Determine the (x, y) coordinate at the center of the cell enclosing the given text.  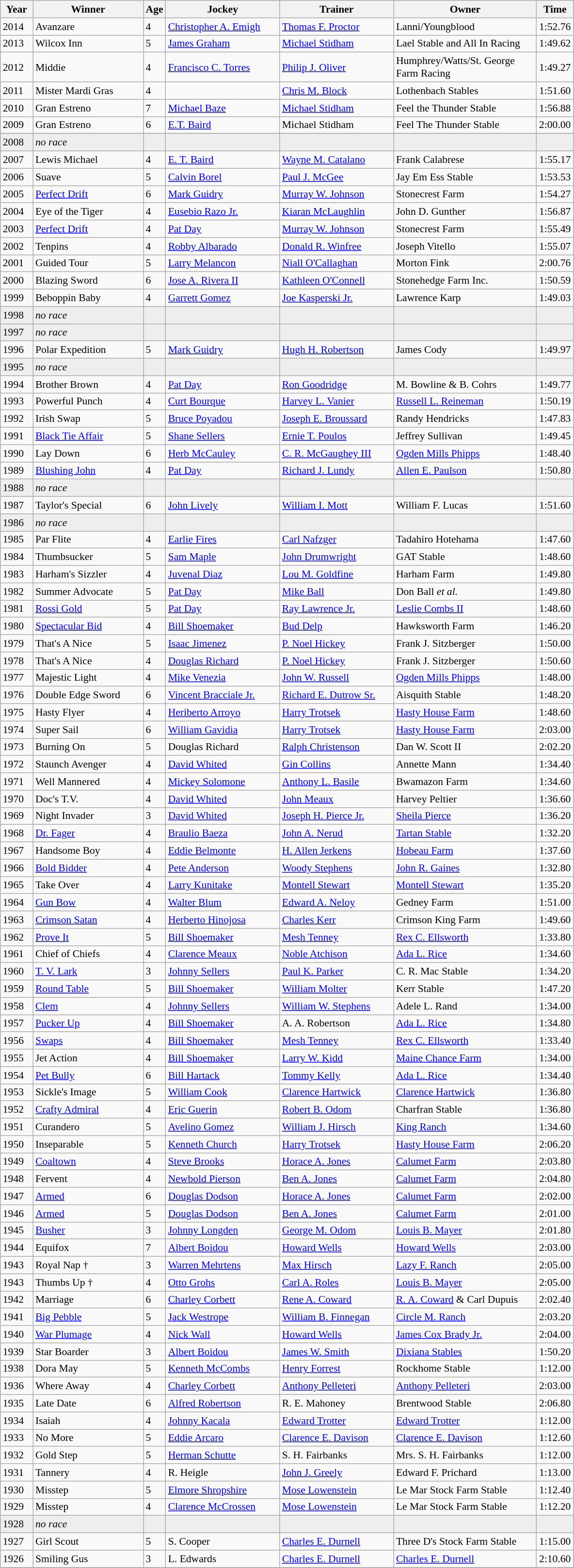
Bud Delp (336, 626)
1984 (16, 557)
Pucker Up (88, 1024)
1:50.59 (555, 281)
1970 (16, 799)
1:36.60 (555, 799)
2000 (16, 281)
Take Over (88, 885)
Kathleen O'Connell (336, 281)
Calvin Borel (223, 177)
Tadahiro Hotehama (465, 540)
2014 (16, 27)
Larry Kunitake (223, 885)
Rockhome Stable (465, 1369)
Sam Maple (223, 557)
1960 (16, 972)
1:55.17 (555, 160)
1964 (16, 903)
William I. Mott (336, 505)
1987 (16, 505)
Johnny Longden (223, 1231)
Hasty Flyer (88, 713)
Annette Mann (465, 765)
1933 (16, 1438)
1:51.00 (555, 903)
2001 (16, 263)
2:01.80 (555, 1231)
Polar Expedition (88, 350)
Thomas F. Proctor (336, 27)
Powerful Punch (88, 401)
Carl Nafzger (336, 540)
1:48.40 (555, 453)
1991 (16, 436)
S. H. Fairbanks (336, 1456)
Rossi Gold (88, 609)
1:13.00 (555, 1472)
1955 (16, 1058)
1:49.03 (555, 298)
Suave (88, 177)
Jose A. Rivera II (223, 281)
Bwamazon Farm (465, 782)
1956 (16, 1041)
1982 (16, 592)
Beboppin Baby (88, 298)
E. T. Baird (223, 160)
Vincent Bracciale Jr. (223, 695)
Clarence Meaux (223, 954)
1973 (16, 747)
1967 (16, 851)
1999 (16, 298)
Time (555, 9)
Richard J. Lundy (336, 471)
Late Date (88, 1404)
2008 (16, 143)
Double Edge Sword (88, 695)
1946 (16, 1214)
Kenneth McCombs (223, 1369)
2:10.60 (555, 1559)
1948 (16, 1179)
1974 (16, 730)
1:53.53 (555, 177)
Jay Em Ess Stable (465, 177)
Eye of the Tiger (88, 212)
Harham's Sizzler (88, 575)
2007 (16, 160)
Newbold Pierson (223, 1179)
John A. Nerud (336, 833)
William B. Finnegan (336, 1317)
Kerr Stable (465, 989)
1926 (16, 1559)
Alfred Robertson (223, 1404)
Curandero (88, 1127)
Adele L. Rand (465, 1006)
1:47.83 (555, 419)
Mister Mardi Gras (88, 91)
1:12.20 (555, 1507)
Ralph Christenson (336, 747)
1975 (16, 713)
Brentwood Stable (465, 1404)
Busher (88, 1231)
Robby Albarado (223, 246)
1:32.80 (555, 868)
1983 (16, 575)
Johnny Kacala (223, 1421)
Edward A. Neloy (336, 903)
Anthony L. Basile (336, 782)
Francisco C. Torres (223, 67)
Mrs. S. H. Fairbanks (465, 1456)
Kiaran McLaughlin (336, 212)
Black Tie Affair (88, 436)
Otto Grohs (223, 1282)
Lanni/Youngblood (465, 27)
Dan W. Scott II (465, 747)
Noble Atchison (336, 954)
Ray Lawrence Jr. (336, 609)
Mickey Solomone (223, 782)
Dr. Fager (88, 833)
Feel the Thunder Stable (465, 108)
Morton Fink (465, 263)
Year (16, 9)
1:33.40 (555, 1041)
Eddie Belmonte (223, 851)
Lewis Michael (88, 160)
1988 (16, 488)
2:00.76 (555, 263)
1944 (16, 1248)
Big Pebble (88, 1317)
John W. Russell (336, 678)
1992 (16, 419)
1:34.20 (555, 972)
Curt Bourque (223, 401)
1968 (16, 833)
William J. Hirsch (336, 1127)
Ernie T. Poulos (336, 436)
1:48.20 (555, 695)
1932 (16, 1456)
Gun Bow (88, 903)
2002 (16, 246)
1936 (16, 1386)
Crafty Admiral (88, 1110)
Brother Brown (88, 384)
John Drumwright (336, 557)
William Molter (336, 989)
Circle M. Ranch (465, 1317)
2:00.00 (555, 125)
Don Ball et al. (465, 592)
Royal Nap † (88, 1265)
Doc's T.V. (88, 799)
Joseph E. Broussard (336, 419)
1941 (16, 1317)
1985 (16, 540)
Joseph H. Pierce Jr. (336, 816)
L. Edwards (223, 1559)
King Ranch (465, 1127)
T. V. Lark (88, 972)
Clem (88, 1006)
Feel The Thunder Stable (465, 125)
Max Hirsch (336, 1265)
Mike Ball (336, 592)
Bruce Poyadou (223, 419)
John D. Gunther (465, 212)
1929 (16, 1507)
Michael Baze (223, 108)
2009 (16, 125)
1934 (16, 1421)
1:55.49 (555, 229)
Richard E. Dutrow Sr. (336, 695)
1990 (16, 453)
Well Mannered (88, 782)
1:54.27 (555, 194)
1959 (16, 989)
Hugh H. Robertson (336, 350)
1:36.20 (555, 816)
Woody Stephens (336, 868)
E.T. Baird (223, 125)
2004 (16, 212)
Spectacular Bid (88, 626)
Randy Hendricks (465, 419)
Handsome Boy (88, 851)
Star Boarder (88, 1352)
Pet Bully (88, 1075)
Donald R. Winfree (336, 246)
Lawrence Karp (465, 298)
William W. Stephens (336, 1006)
Charfran Stable (465, 1110)
Wilcox Inn (88, 44)
2:02.20 (555, 747)
1963 (16, 920)
2005 (16, 194)
1:47.60 (555, 540)
Gold Step (88, 1456)
Leslie Combs II (465, 609)
Maine Chance Farm (465, 1058)
Warren Mehrtens (223, 1265)
2:02.00 (555, 1196)
M. Bowline & B. Cohrs (465, 384)
Middie (88, 67)
Sickle's Image (88, 1092)
1:50.00 (555, 643)
2:06.20 (555, 1144)
Staunch Avenger (88, 765)
Humphrey/Watts/St. George Farm Racing (465, 67)
2013 (16, 44)
Night Invader (88, 816)
1952 (16, 1110)
Marriage (88, 1300)
Edward F. Prichard (465, 1472)
Majestic Light (88, 678)
Herman Schutte (223, 1456)
1:50.60 (555, 661)
Tannery (88, 1472)
Swaps (88, 1041)
Pete Anderson (223, 868)
Three D's Stock Farm Stable (465, 1542)
Joseph Vitello (465, 246)
1962 (16, 937)
1993 (16, 401)
GAT Stable (465, 557)
1971 (16, 782)
Chief of Chiefs (88, 954)
Dixiana Stables (465, 1352)
Coaltown (88, 1162)
Eddie Arcaro (223, 1438)
A. A. Robertson (336, 1024)
Wayne M. Catalano (336, 160)
2:03.80 (555, 1162)
Lothenbach Stables (465, 91)
2003 (16, 229)
1994 (16, 384)
Paul J. McGee (336, 177)
Thumbsucker (88, 557)
Ron Goodridge (336, 384)
Clarence McCrossen (223, 1507)
1997 (16, 333)
Smiling Gus (88, 1559)
James W. Smith (336, 1352)
Lou M. Goldfine (336, 575)
John Meaux (336, 799)
Avanzare (88, 27)
Hawksworth Farm (465, 626)
Round Table (88, 989)
James Cody (465, 350)
Jack Westrope (223, 1317)
1:49.60 (555, 920)
2:04.80 (555, 1179)
Crimson Satan (88, 920)
1:15.00 (555, 1542)
Prove It (88, 937)
2011 (16, 91)
1949 (16, 1162)
Thumbs Up † (88, 1282)
Walter Blum (223, 903)
Rene A. Coward (336, 1300)
Earlie Fires (223, 540)
1:49.27 (555, 67)
1957 (16, 1024)
Bill Hartack (223, 1075)
1980 (16, 626)
Shane Sellers (223, 436)
Gedney Farm (465, 903)
Larry W. Kidd (336, 1058)
Carl A. Roles (336, 1282)
Where Away (88, 1386)
1951 (16, 1127)
1:35.20 (555, 885)
Larry Melancon (223, 263)
William Cook (223, 1092)
1947 (16, 1196)
1:32.20 (555, 833)
Tenpins (88, 246)
Niall O'Callaghan (336, 263)
1:34.80 (555, 1024)
1:49.62 (555, 44)
Jet Action (88, 1058)
1953 (16, 1092)
Philip J. Oliver (336, 67)
R. A. Coward & Carl Dupuis (465, 1300)
2012 (16, 67)
Stonehedge Farm Inc. (465, 281)
2:01.00 (555, 1214)
John J. Greely (336, 1472)
Robert B. Odom (336, 1110)
Juvenal Diaz (223, 575)
1:50.19 (555, 401)
1966 (16, 868)
1:48.00 (555, 678)
George M. Odom (336, 1231)
Nick Wall (223, 1334)
2:04.00 (555, 1334)
Summer Advocate (88, 592)
Age (155, 9)
Chris M. Block (336, 91)
Blushing John (88, 471)
2010 (16, 108)
Super Sail (88, 730)
Avelino Gomez (223, 1127)
1:49.45 (555, 436)
Bold Bidder (88, 868)
1:12.60 (555, 1438)
1:49.97 (555, 350)
Inseparable (88, 1144)
1:52.76 (555, 27)
1:37.60 (555, 851)
John R. Gaines (465, 868)
Mike Venezia (223, 678)
1945 (16, 1231)
Equifox (88, 1248)
Crimson King Farm (465, 920)
1:46.20 (555, 626)
Charles Kerr (336, 920)
H. Allen Jerkens (336, 851)
Herb McCauley (223, 453)
1:55.07 (555, 246)
Burning On (88, 747)
Guided Tour (88, 263)
Girl Scout (88, 1542)
Dora May (88, 1369)
Owner (465, 9)
Garrett Gomez (223, 298)
1940 (16, 1334)
1998 (16, 315)
1954 (16, 1075)
1:56.88 (555, 108)
1996 (16, 350)
1:33.80 (555, 937)
Jockey (223, 9)
1:50.80 (555, 471)
Eric Guerin (223, 1110)
1972 (16, 765)
Allen E. Paulson (465, 471)
2:06.80 (555, 1404)
Heriberto Arroyo (223, 713)
Aisquith Stable (465, 695)
1935 (16, 1404)
James Cox Brady Jr. (465, 1334)
1950 (16, 1144)
Sheila Pierce (465, 816)
Isaiah (88, 1421)
Hobeau Farm (465, 851)
No More (88, 1438)
Lael Stable and All In Racing (465, 44)
Harvey Peltier (465, 799)
1961 (16, 954)
1939 (16, 1352)
Irish Swap (88, 419)
1958 (16, 1006)
Eusebio Razo Jr. (223, 212)
Tartan Stable (465, 833)
Herberto Hinojosa (223, 920)
1979 (16, 643)
Trainer (336, 9)
1995 (16, 367)
Christopher A. Emigh (223, 27)
1:56.87 (555, 212)
Paul K. Parker (336, 972)
Taylor's Special (88, 505)
1981 (16, 609)
Harvey L. Vanier (336, 401)
Henry Forrest (336, 1369)
Steve Brooks (223, 1162)
Jeffrey Sullivan (465, 436)
1942 (16, 1300)
Blazing Sword (88, 281)
1:47.20 (555, 989)
Tommy Kelly (336, 1075)
William F. Lucas (465, 505)
John Lively (223, 505)
Elmore Shropshire (223, 1490)
Fervent (88, 1179)
Braulio Baeza (223, 833)
Joe Kasperski Jr. (336, 298)
1989 (16, 471)
2:02.40 (555, 1300)
2006 (16, 177)
1977 (16, 678)
1930 (16, 1490)
Lazy F. Ranch (465, 1265)
C. R. McGaughey III (336, 453)
Russell L. Reineman (465, 401)
S. Cooper (223, 1542)
2:03.20 (555, 1317)
William Gavidia (223, 730)
1:49.77 (555, 384)
1927 (16, 1542)
Winner (88, 9)
Lay Down (88, 453)
C. R. Mac Stable (465, 972)
Par Flite (88, 540)
War Plumage (88, 1334)
Frank Calabrese (465, 160)
1928 (16, 1524)
1986 (16, 523)
Harham Farm (465, 575)
R. E. Mahoney (336, 1404)
1976 (16, 695)
1938 (16, 1369)
1:50.20 (555, 1352)
Isaac Jimenez (223, 643)
James Graham (223, 44)
1969 (16, 816)
1965 (16, 885)
1978 (16, 661)
Kenneth Church (223, 1144)
R. Heigle (223, 1472)
1:12.40 (555, 1490)
Gin Collins (336, 765)
1931 (16, 1472)
